Search for the cell housing the specified text and yield its [x, y] center coordinate. 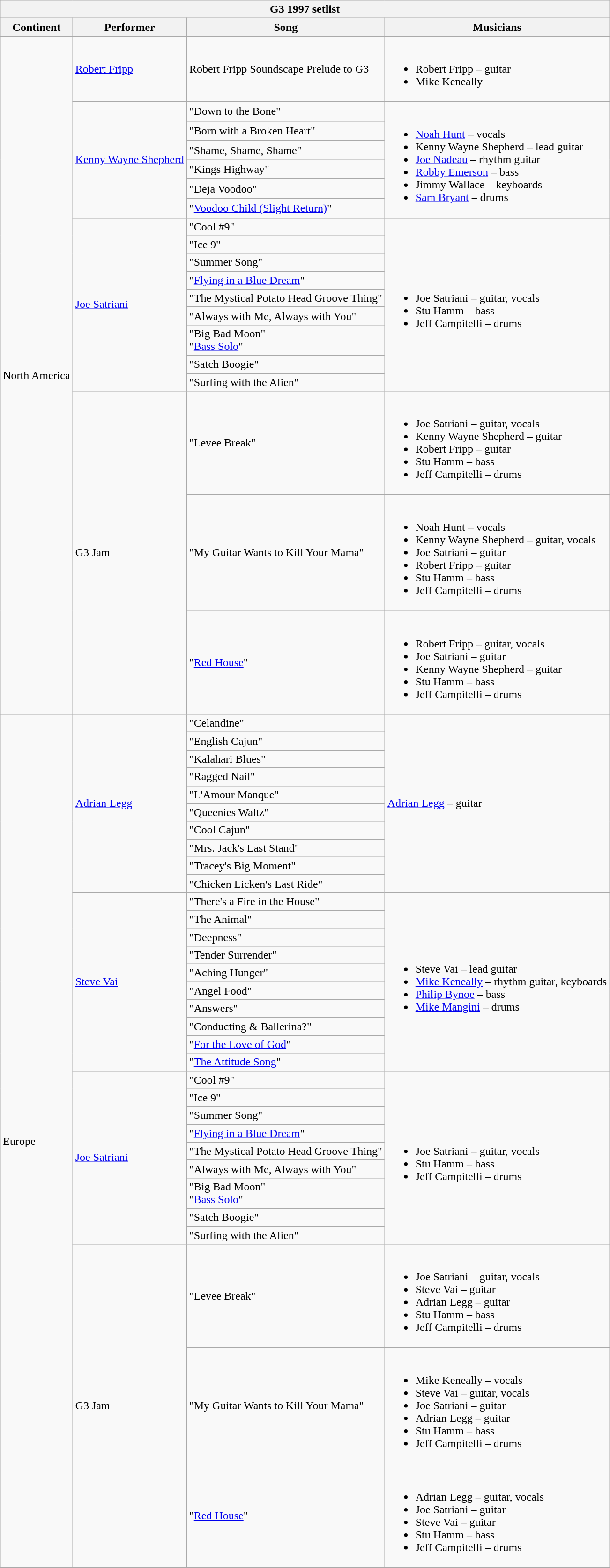
"Deepness" [286, 937]
"Angel Food" [286, 991]
Robert Fripp Soundscape Prelude to G3 [286, 69]
Robert Fripp – guitar, vocalsJoe Satriani – guitarKenny Wayne Shepherd – guitarStu Hamm – bassJeff Campitelli – drums [497, 662]
"Tracey's Big Moment" [286, 866]
Steve Vai [129, 982]
Noah Hunt – vocalsKenny Wayne Shepherd – lead guitarJoe Nadeau – rhythm guitarRobby Emerson – bassJimmy Wallace – keyboardsSam Bryant – drums [497, 160]
Musicians [497, 27]
"Shame, Shame, Shame" [286, 150]
Adrian Legg [129, 804]
"There's a Fire in the House" [286, 901]
"Chicken Licken's Last Ride" [286, 884]
Noah Hunt – vocalsKenny Wayne Shepherd – guitar, vocalsJoe Satriani – guitarRobert Fripp – guitarStu Hamm – bassJeff Campitelli – drums [497, 553]
"Queenies Waltz" [286, 812]
Adrian Legg – guitar, vocalsJoe Satriani – guitarSteve Vai – guitarStu Hamm – bassJeff Campitelli – drums [497, 1516]
Joe Satriani – guitar, vocalsKenny Wayne Shepherd – guitarRobert Fripp – guitarStu Hamm – bassJeff Campitelli – drums [497, 443]
"The Animal" [286, 919]
Mike Keneally – vocalsSteve Vai – guitar, vocalsJoe Satriani – guitarAdrian Legg – guitarStu Hamm – bassJeff Campitelli – drums [497, 1406]
"Conducting & Ballerina?" [286, 1026]
"L'Amour Manque" [286, 795]
"English Cajun" [286, 741]
North America [37, 375]
Steve Vai – lead guitarMike Keneally – rhythm guitar, keyboardsPhilip Bynoe – bassMike Mangini – drums [497, 982]
"Kings Highway" [286, 170]
"Voodoo Child (Slight Return)" [286, 208]
Adrian Legg – guitar [497, 804]
"The Attitude Song" [286, 1062]
G3 1997 setlist [305, 9]
"Deja Voodoo" [286, 188]
Continent [37, 27]
Robert Fripp – guitarMike Keneally [497, 69]
Song [286, 27]
"Mrs. Jack's Last Stand" [286, 848]
"Ragged Nail" [286, 777]
"Down to the Bone" [286, 111]
"Tender Surrender" [286, 955]
"For the Love of God" [286, 1044]
Robert Fripp [129, 69]
"Cool Cajun" [286, 830]
Performer [129, 27]
Kenny Wayne Shepherd [129, 160]
"Answers" [286, 1009]
"Aching Hunger" [286, 973]
"Kalahari Blues" [286, 759]
"Born with a Broken Heart" [286, 130]
"Celandine" [286, 723]
Joe Satriani – guitar, vocalsSteve Vai – guitarAdrian Legg – guitarStu Hamm – bassJeff Campitelli – drums [497, 1296]
Europe [37, 1141]
